Output the (x, y) coordinate of the center of the cell containing the given text.  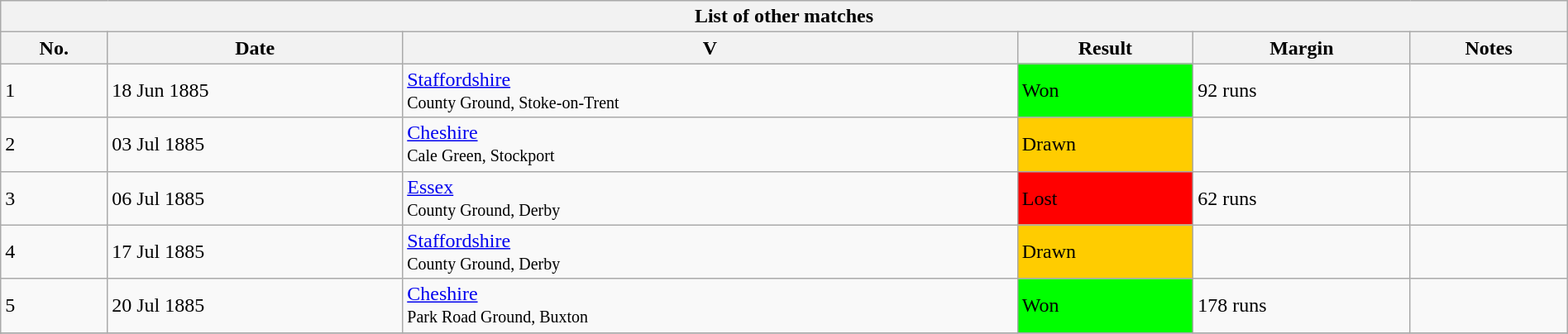
06 Jul 1885 (255, 198)
Margin (1302, 48)
Date (255, 48)
03 Jul 1885 (255, 144)
V (710, 48)
4 (55, 251)
Staffordshire County Ground, Stoke-on-Trent (710, 91)
Essex County Ground, Derby (710, 198)
20 Jul 1885 (255, 306)
92 runs (1302, 91)
17 Jul 1885 (255, 251)
Cheshire Cale Green, Stockport (710, 144)
1 (55, 91)
Cheshire Park Road Ground, Buxton (710, 306)
Lost (1105, 198)
3 (55, 198)
Result (1105, 48)
18 Jun 1885 (255, 91)
178 runs (1302, 306)
5 (55, 306)
No. (55, 48)
2 (55, 144)
62 runs (1302, 198)
Staffordshire County Ground, Derby (710, 251)
List of other matches (784, 17)
Notes (1489, 48)
